Provide the (x, y) coordinate of the cell's center where the given text is located.  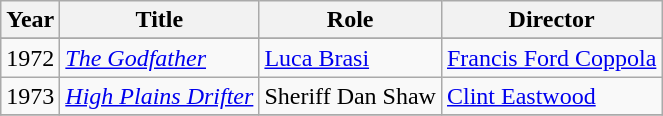
Luca Brasi (350, 58)
1973 (30, 96)
1972 (30, 58)
Francis Ford Coppola (551, 58)
Clint Eastwood (551, 96)
Sheriff Dan Shaw (350, 96)
High Plains Drifter (160, 96)
Year (30, 20)
Role (350, 20)
The Godfather (160, 58)
Title (160, 20)
Director (551, 20)
